Extract the [X, Y] coordinate from the center of the cell holding the provided text.  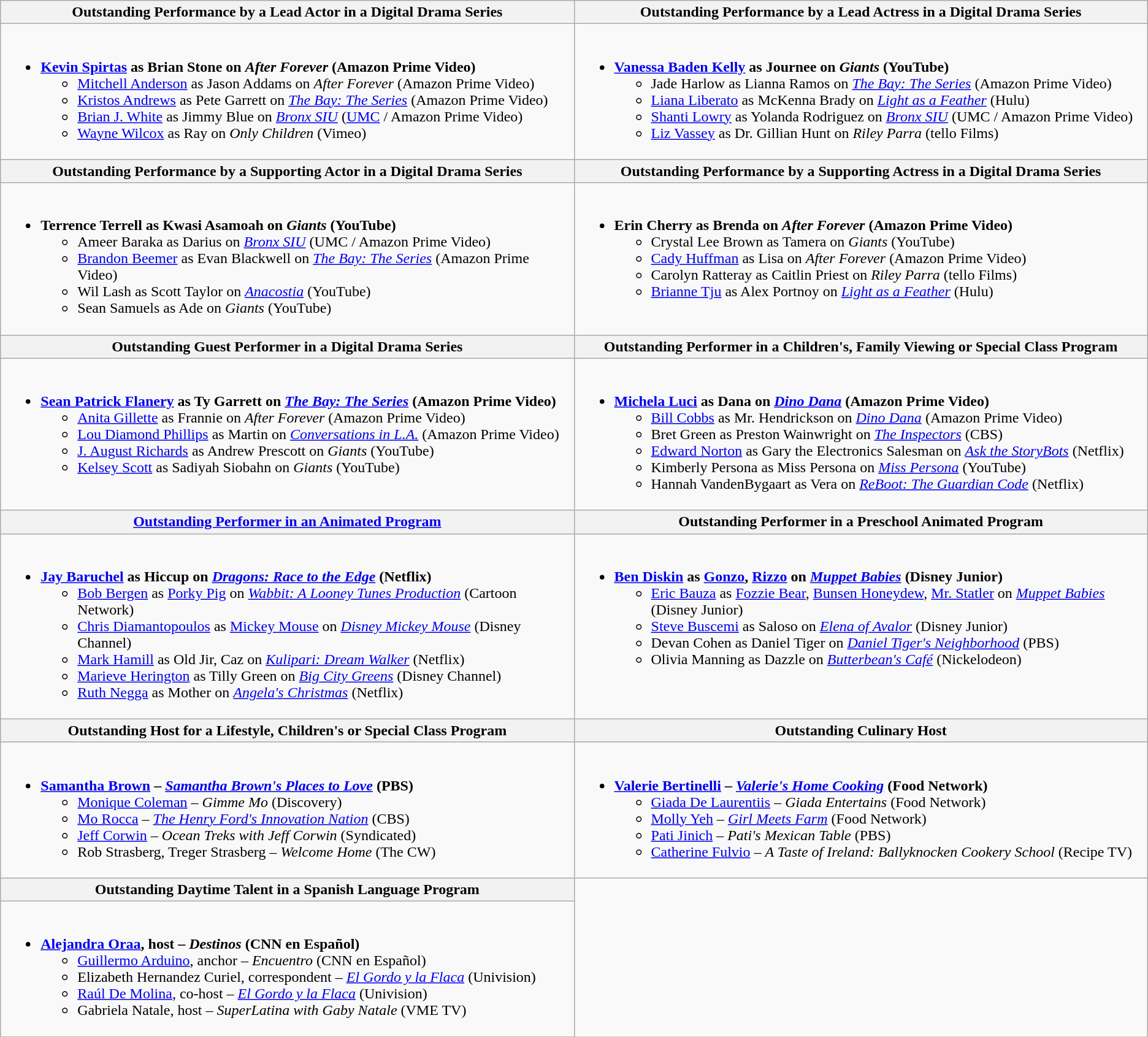
Outstanding Performance by a Supporting Actor in a Digital Drama Series [287, 171]
Outstanding Performance by a Lead Actor in a Digital Drama Series [287, 12]
Outstanding Performer in an Animated Program [287, 522]
Outstanding Performer in a Preschool Animated Program [861, 522]
Outstanding Performance by a Lead Actress in a Digital Drama Series [861, 12]
Outstanding Performer in a Children's, Family Viewing or Special Class Program [861, 346]
Outstanding Host for a Lifestyle, Children's or Special Class Program [287, 730]
Outstanding Daytime Talent in a Spanish Language Program [287, 889]
Outstanding Guest Performer in a Digital Drama Series [287, 346]
Outstanding Performance by a Supporting Actress in a Digital Drama Series [861, 171]
Outstanding Culinary Host [861, 730]
